Return (x, y) of the center of cell containing provided text 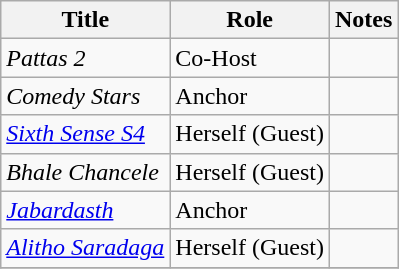
Title (86, 20)
Comedy Stars (86, 96)
Co-Host (250, 58)
Notes (364, 20)
Sixth Sense S4 (86, 134)
Role (250, 20)
Jabardasth (86, 210)
Bhale Chancele (86, 172)
Pattas 2 (86, 58)
Alitho Saradaga (86, 248)
